Identify which cell holds the provided text, then report its (X, Y) central coordinate. 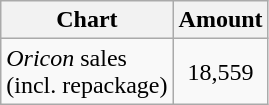
Oricon sales(incl. repackage) (87, 72)
18,559 (220, 72)
Amount (220, 20)
Chart (87, 20)
